Scan for the cell matching the given text and deliver its [X, Y] coordinate at center. 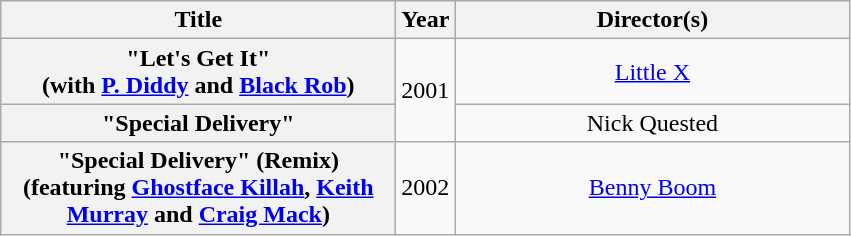
Nick Quested [652, 123]
"Let's Get It"(with P. Diddy and Black Rob) [198, 72]
Title [198, 20]
"Special Delivery" (Remix)(featuring Ghostface Killah, Keith Murray and Craig Mack) [198, 188]
Benny Boom [652, 188]
2001 [426, 90]
Little X [652, 72]
2002 [426, 188]
"Special Delivery" [198, 123]
Director(s) [652, 20]
Year [426, 20]
